From the cell containing the given text, extract its center point as [x, y] coordinate. 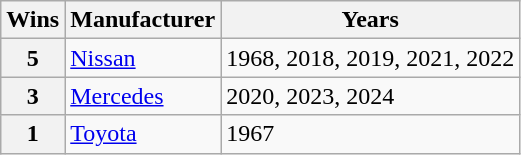
Wins [33, 20]
1968, 2018, 2019, 2021, 2022 [370, 58]
1967 [370, 134]
2020, 2023, 2024 [370, 96]
Mercedes [143, 96]
Nissan [143, 58]
Manufacturer [143, 20]
5 [33, 58]
Years [370, 20]
1 [33, 134]
Toyota [143, 134]
3 [33, 96]
